For the text-containing cell, return its midpoint in (x, y) coordinate format. 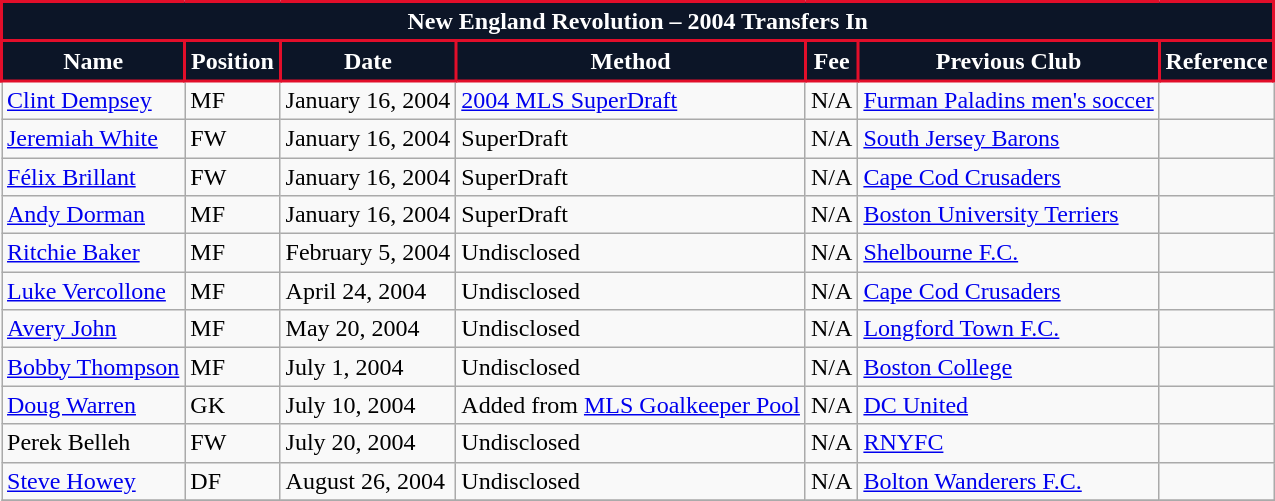
Furman Paladins men's soccer (1008, 100)
Boston College (1008, 367)
February 5, 2004 (368, 253)
2004 MLS SuperDraft (631, 100)
Previous Club (1008, 61)
South Jersey Barons (1008, 138)
April 24, 2004 (368, 291)
Added from MLS Goalkeeper Pool (631, 405)
July 20, 2004 (368, 443)
Steve Howey (94, 481)
Bobby Thompson (94, 367)
Fee (831, 61)
Andy Dorman (94, 215)
Clint Dempsey (94, 100)
July 1, 2004 (368, 367)
August 26, 2004 (368, 481)
Reference (1216, 61)
Method (631, 61)
New England Revolution – 2004 Transfers In (638, 22)
Perek Belleh (94, 443)
Doug Warren (94, 405)
Position (232, 61)
May 20, 2004 (368, 329)
Félix Brillant (94, 177)
Date (368, 61)
Boston University Terriers (1008, 215)
Luke Vercollone (94, 291)
Longford Town F.C. (1008, 329)
Avery John (94, 329)
DF (232, 481)
Shelbourne F.C. (1008, 253)
RNYFC (1008, 443)
Bolton Wanderers F.C. (1008, 481)
Name (94, 61)
Jeremiah White (94, 138)
Ritchie Baker (94, 253)
July 10, 2004 (368, 405)
GK (232, 405)
DC United (1008, 405)
